From the cell containing the given text, extract its center point as (x, y) coordinate. 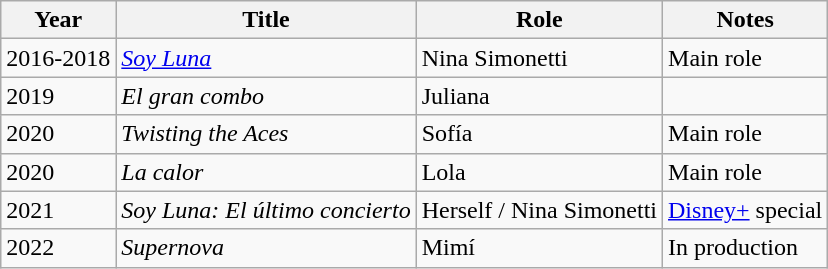
Role (539, 20)
2022 (58, 248)
Title (266, 20)
Soy Luna (266, 58)
Year (58, 20)
Sofía (539, 134)
Disney+ special (746, 210)
Supernova (266, 248)
2019 (58, 96)
Soy Luna: El último concierto (266, 210)
Twisting the Aces (266, 134)
Juliana (539, 96)
La calor (266, 172)
Lola (539, 172)
In production (746, 248)
Mimí (539, 248)
Nina Simonetti (539, 58)
Herself / Nina Simonetti (539, 210)
2016-2018 (58, 58)
Notes (746, 20)
El gran combo (266, 96)
2021 (58, 210)
